Pinpoint the cell where the given text exists, returning its (x, y) midpoint coordinate. 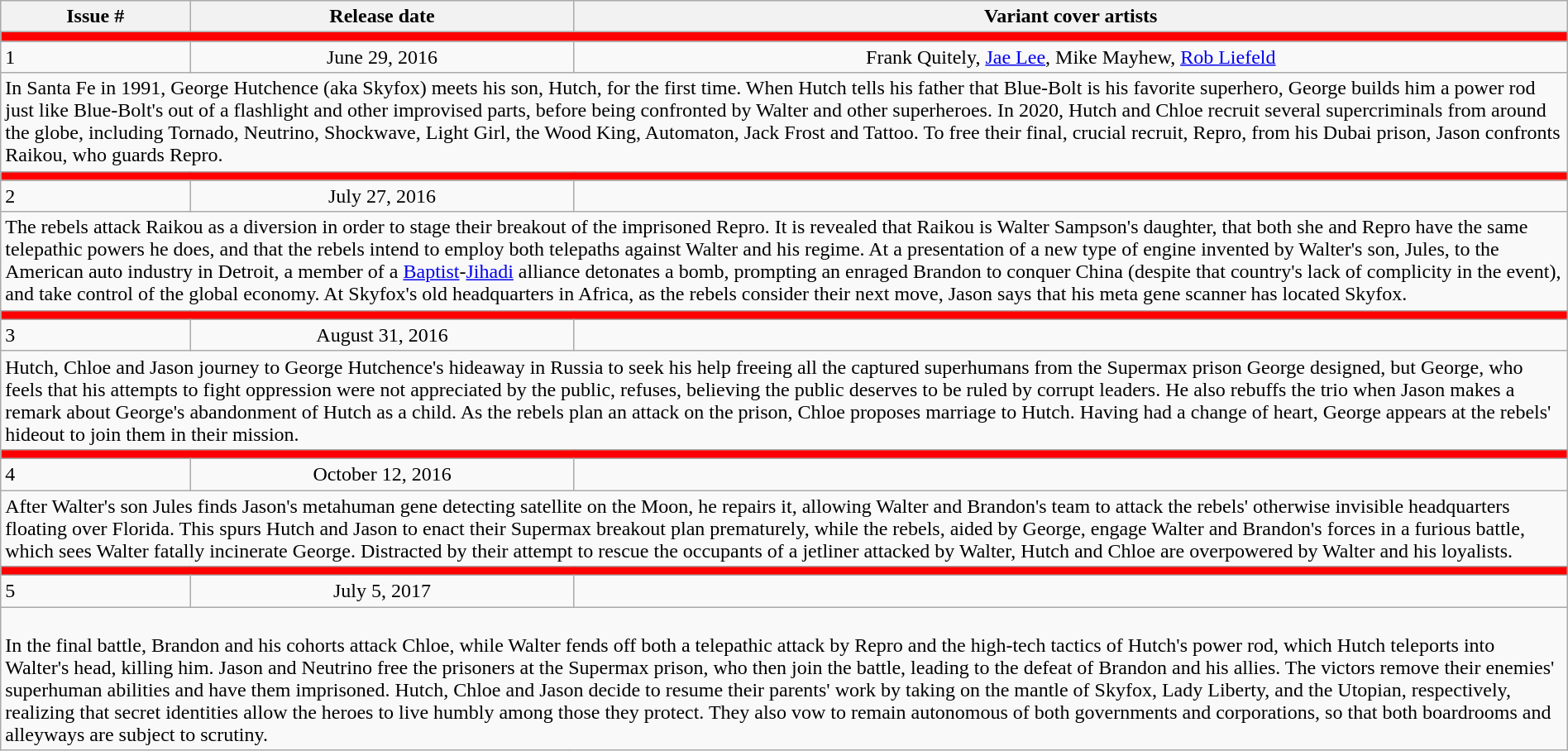
October 12, 2016 (382, 474)
5 (96, 591)
June 29, 2016 (382, 57)
Issue # (96, 17)
July 27, 2016 (382, 196)
2 (96, 196)
July 5, 2017 (382, 591)
1 (96, 57)
August 31, 2016 (382, 335)
Release date (382, 17)
Frank Quitely, Jae Lee, Mike Mayhew, Rob Liefeld (1070, 57)
3 (96, 335)
Variant cover artists (1070, 17)
4 (96, 474)
